Return the [X, Y] coordinate for the center point of the cell that contains the specified text.  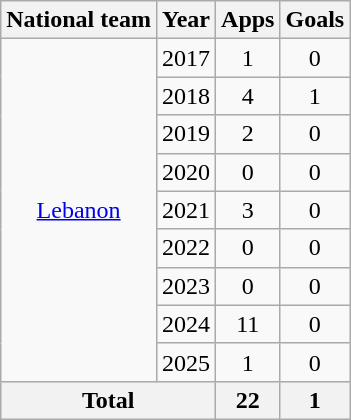
National team [79, 20]
2020 [186, 172]
2022 [186, 248]
2019 [186, 134]
2017 [186, 58]
22 [248, 400]
4 [248, 96]
3 [248, 210]
2024 [186, 324]
Total [108, 400]
2025 [186, 362]
Year [186, 20]
2 [248, 134]
Lebanon [79, 210]
11 [248, 324]
2023 [186, 286]
Goals [315, 20]
Apps [248, 20]
2018 [186, 96]
2021 [186, 210]
